Find where the given text appears and provide that cell's center as (X, Y) coordinate. 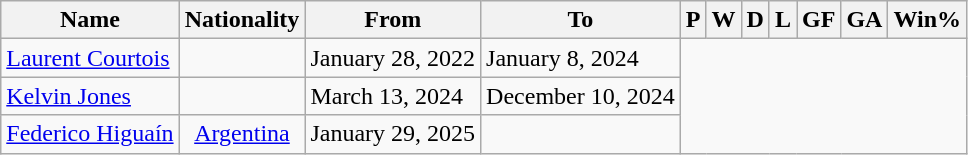
Name (90, 20)
January 8, 2024 (581, 58)
March 13, 2024 (393, 96)
January 28, 2022 (393, 58)
GF (818, 20)
From (393, 20)
Federico Higuaín (90, 134)
P (693, 20)
Argentina (242, 134)
January 29, 2025 (393, 134)
D (755, 20)
Laurent Courtois (90, 58)
To (581, 20)
December 10, 2024 (581, 96)
W (724, 20)
Win% (928, 20)
GA (864, 20)
Kelvin Jones (90, 96)
L (782, 20)
Nationality (242, 20)
